Detect which cell encompasses the target text, then output its (x, y) center coordinate. 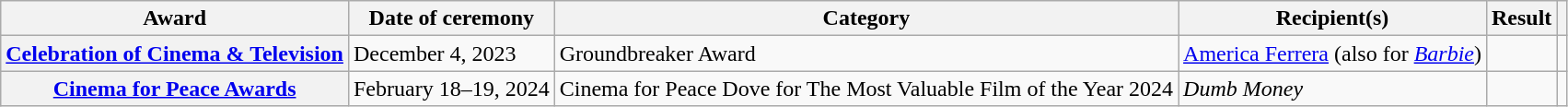
Cinema for Peace Awards (175, 89)
Category (865, 18)
Date of ceremony (451, 18)
Recipient(s) (1333, 18)
America Ferrera (also for Barbie) (1333, 53)
Groundbreaker Award (865, 53)
Result (1521, 18)
Cinema for Peace Dove for The Most Valuable Film of the Year 2024 (865, 89)
Celebration of Cinema & Television (175, 53)
Award (175, 18)
February 18–19, 2024 (451, 89)
Dumb Money (1333, 89)
December 4, 2023 (451, 53)
